For the text-containing cell, return its midpoint in (x, y) coordinate format. 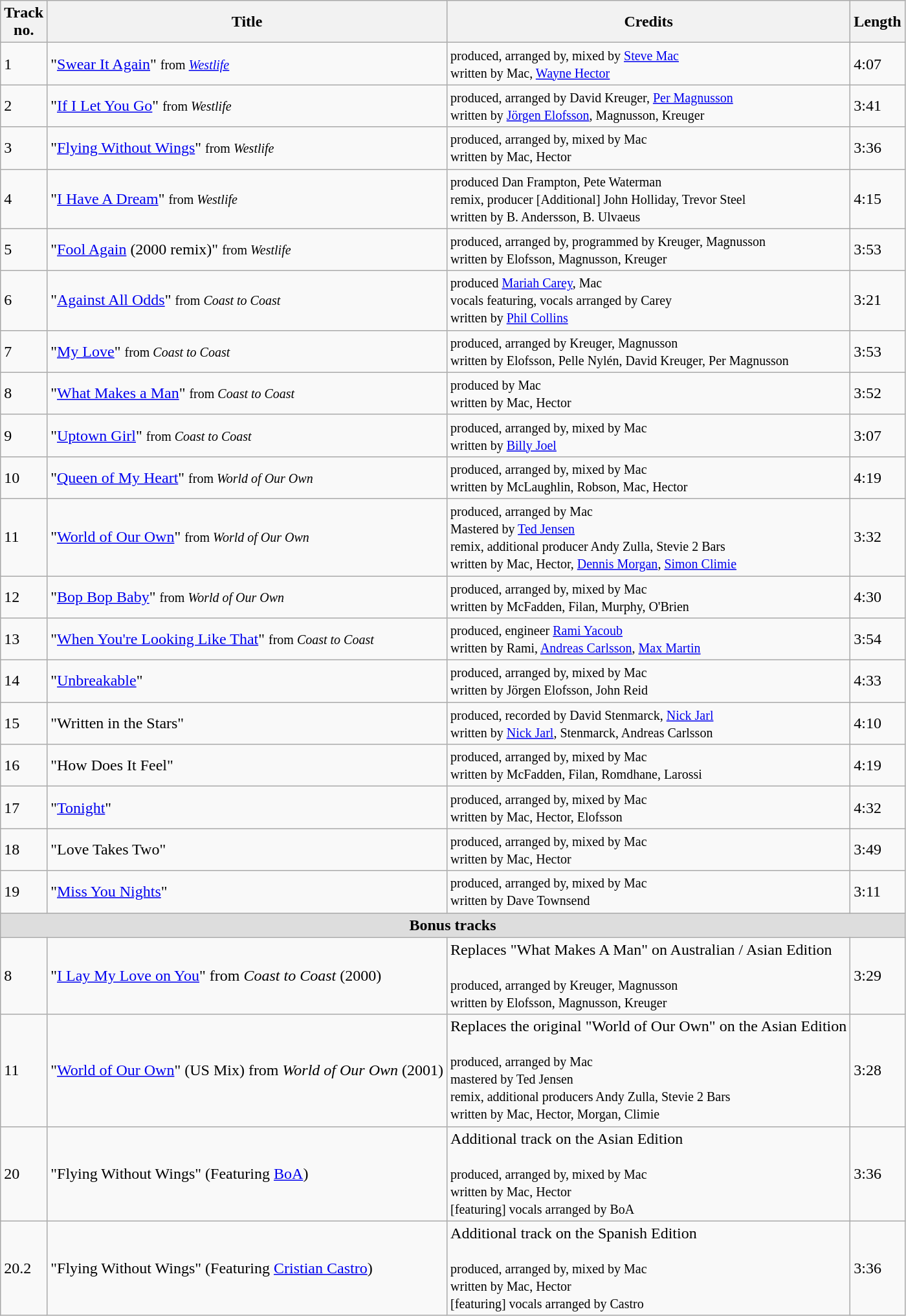
"Against All Odds" from Coast to Coast (247, 300)
"Swear It Again" from Westlife (247, 63)
"When You're Looking Like That" from Coast to Coast (247, 640)
"Fool Again (2000 remix)" from Westlife (247, 250)
"Queen of My Heart" from World of Our Own (247, 478)
4:10 (878, 724)
Bonus tracks (453, 925)
3:07 (878, 435)
produced, recorded by David Stenmarck, Nick Jarlwritten by Nick Jarl, Stenmarck, Andreas Carlsson (648, 724)
"I Have A Dream" from Westlife (247, 199)
4:32 (878, 808)
4:30 (878, 597)
15 (24, 724)
produced, arranged by, programmed by Kreuger, Magnussonwritten by Elofsson, Magnusson, Kreuger (648, 250)
3:52 (878, 394)
19 (24, 892)
2 (24, 106)
3:21 (878, 300)
3 (24, 148)
produced, arranged by, mixed by Macwritten by Dave Townsend (648, 892)
20.2 (24, 1268)
produced, arranged by, mixed by Macwritten by Jörgen Elofsson, John Reid (648, 681)
Credits (648, 22)
"I Lay My Love on You" from Coast to Coast (2000) (247, 976)
18 (24, 849)
"Uptown Girl" from Coast to Coast (247, 435)
5 (24, 250)
3:29 (878, 976)
produced, arranged by, mixed by Macwritten by McLaughlin, Robson, Mac, Hector (648, 478)
"Flying Without Wings" (Featuring Cristian Castro) (247, 1268)
produced, arranged by, mixed by Macwritten by Mac, Hector, Elofsson (648, 808)
14 (24, 681)
"World of Our Own" (US Mix) from World of Our Own (2001) (247, 1071)
4:07 (878, 63)
4:15 (878, 199)
20 (24, 1174)
12 (24, 597)
6 (24, 300)
3:49 (878, 849)
16 (24, 765)
"If I Let You Go" from Westlife (247, 106)
"My Love" from Coast to Coast (247, 351)
"What Makes a Man" from Coast to Coast (247, 394)
"Flying Without Wings" from Westlife (247, 148)
Additional track on the Spanish Editionproduced, arranged by, mixed by Macwritten by Mac, Hector[featuring] vocals arranged by Castro (648, 1268)
produced, arranged by, mixed by Steve Macwritten by Mac, Wayne Hector (648, 63)
"Tonight" (247, 808)
1 (24, 63)
3:32 (878, 537)
produced, arranged by Kreuger, Magnussonwritten by Elofsson, Pelle Nylén, David Kreuger, Per Magnusson (648, 351)
Additional track on the Asian Editionproduced, arranged by, mixed by Macwritten by Mac, Hector[featuring] vocals arranged by BoA (648, 1174)
produced by Macwritten by Mac, Hector (648, 394)
"World of Our Own" from World of Our Own (247, 537)
"Bop Bop Baby" from World of Our Own (247, 597)
4:33 (878, 681)
produced, arranged by, mixed by Macwritten by McFadden, Filan, Murphy, O'Brien (648, 597)
produced Dan Frampton, Pete Watermanremix, producer [Additional] John Holliday, Trevor Steelwritten by B. Andersson, B. Ulvaeus (648, 199)
9 (24, 435)
"Unbreakable" (247, 681)
Length (878, 22)
13 (24, 640)
10 (24, 478)
"Written in the Stars" (247, 724)
3:41 (878, 106)
"Love Takes Two" (247, 849)
17 (24, 808)
"Miss You Nights" (247, 892)
Trackno. (24, 22)
7 (24, 351)
produced, arranged by David Kreuger, Per Magnussonwritten by Jörgen Elofsson, Magnusson, Kreuger (648, 106)
produced, arranged by, mixed by Macwritten by Billy Joel (648, 435)
3:28 (878, 1071)
produced, arranged by, mixed by Macwritten by McFadden, Filan, Romdhane, Larossi (648, 765)
produced Mariah Carey, Macvocals featuring, vocals arranged by Careywritten by Phil Collins (648, 300)
produced, engineer Rami Yacoubwritten by Rami, Andreas Carlsson, Max Martin (648, 640)
Replaces "What Makes A Man" on Australian / Asian Editionproduced, arranged by Kreuger, Magnussonwritten by Elofsson, Magnusson, Kreuger (648, 976)
3:54 (878, 640)
4 (24, 199)
3:11 (878, 892)
Title (247, 22)
"How Does It Feel" (247, 765)
"Flying Without Wings" (Featuring BoA) (247, 1174)
